Search for the cell housing the specified text and yield its [x, y] center coordinate. 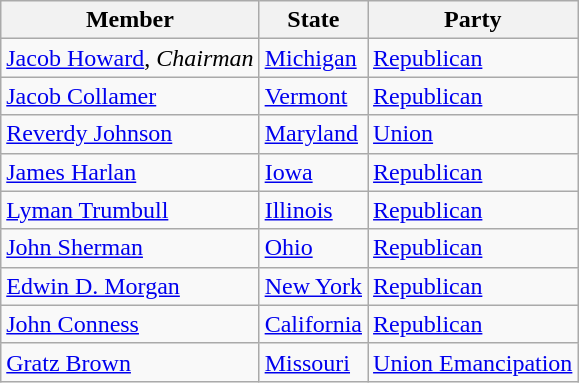
Party [473, 20]
Jacob Howard, Chairman [130, 58]
Illinois [313, 210]
Gratz Brown [130, 362]
James Harlan [130, 172]
Edwin D. Morgan [130, 286]
Lyman Trumbull [130, 210]
Union [473, 134]
Maryland [313, 134]
Jacob Collamer [130, 96]
California [313, 324]
Vermont [313, 96]
Iowa [313, 172]
Missouri [313, 362]
State [313, 20]
Michigan [313, 58]
Ohio [313, 248]
Union Emancipation [473, 362]
Reverdy Johnson [130, 134]
New York [313, 286]
Member [130, 20]
John Sherman [130, 248]
John Conness [130, 324]
